For the text-containing cell, return its midpoint in (X, Y) coordinate format. 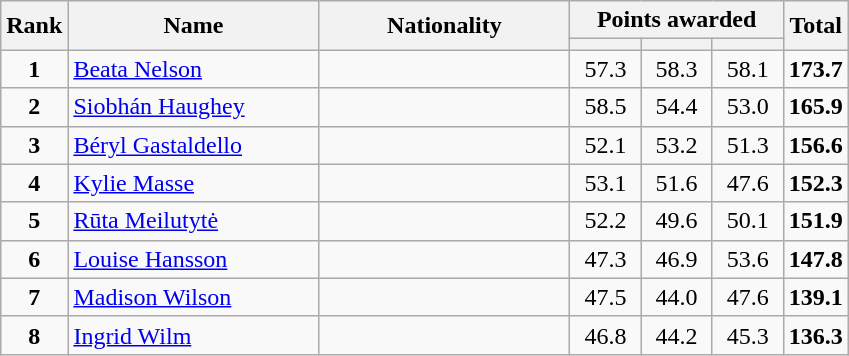
7 (34, 297)
Kylie Masse (194, 183)
58.3 (676, 69)
Points awarded (676, 20)
51.3 (748, 145)
173.7 (816, 69)
53.2 (676, 145)
Beata Nelson (194, 69)
51.6 (676, 183)
Béryl Gastaldello (194, 145)
58.1 (748, 69)
139.1 (816, 297)
52.2 (606, 221)
1 (34, 69)
3 (34, 145)
8 (34, 335)
53.1 (606, 183)
49.6 (676, 221)
151.9 (816, 221)
Madison Wilson (194, 297)
Louise Hansson (194, 259)
156.6 (816, 145)
4 (34, 183)
44.0 (676, 297)
6 (34, 259)
Total (816, 26)
52.1 (606, 145)
Nationality (444, 26)
Ingrid Wilm (194, 335)
46.8 (606, 335)
5 (34, 221)
46.9 (676, 259)
53.6 (748, 259)
165.9 (816, 107)
57.3 (606, 69)
47.5 (606, 297)
147.8 (816, 259)
54.4 (676, 107)
Rank (34, 26)
Siobhán Haughey (194, 107)
Name (194, 26)
50.1 (748, 221)
45.3 (748, 335)
Rūta Meilutytė (194, 221)
136.3 (816, 335)
53.0 (748, 107)
58.5 (606, 107)
44.2 (676, 335)
152.3 (816, 183)
47.3 (606, 259)
2 (34, 107)
